Scan for the cell matching the given text and deliver its (X, Y) coordinate at center. 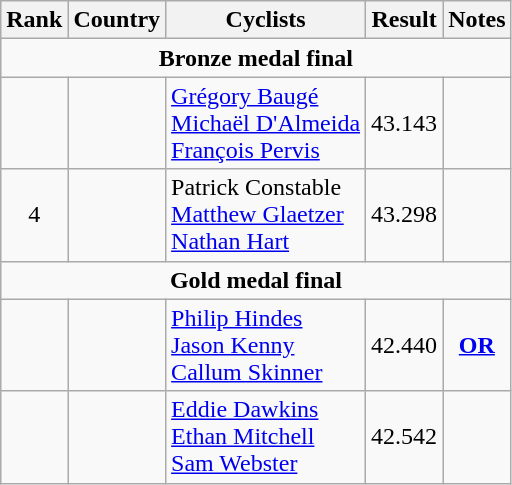
43.298 (404, 215)
Country (117, 20)
Result (404, 20)
Grégory BaugéMichaël D'AlmeidaFrançois Pervis (266, 123)
42.440 (404, 345)
Rank (34, 20)
Patrick ConstableMatthew GlaetzerNathan Hart (266, 215)
Eddie DawkinsEthan MitchellSam Webster (266, 437)
42.542 (404, 437)
OR (477, 345)
Gold medal final (256, 280)
4 (34, 215)
Notes (477, 20)
43.143 (404, 123)
Cyclists (266, 20)
Bronze medal final (256, 58)
Philip HindesJason KennyCallum Skinner (266, 345)
